For the text-containing cell, return its midpoint in (x, y) coordinate format. 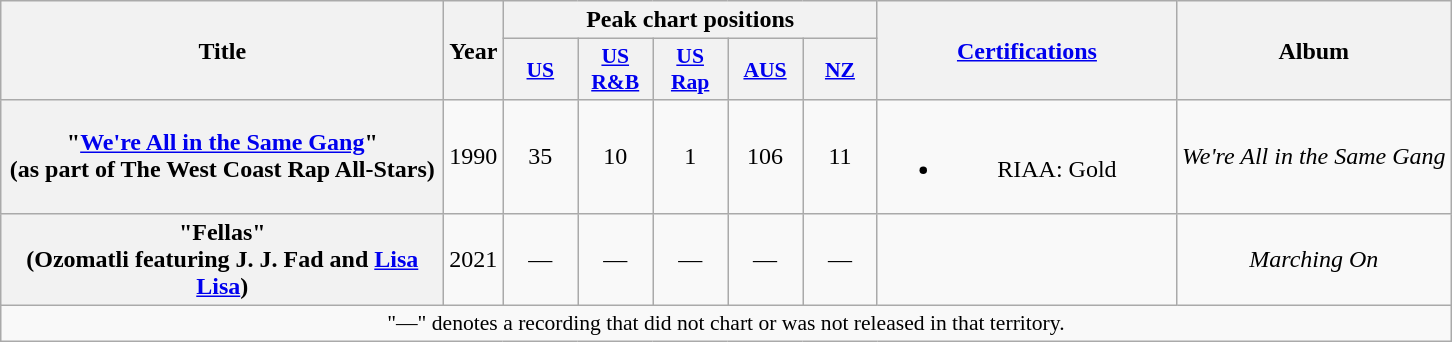
Year (474, 50)
106 (766, 156)
1990 (474, 156)
NZ (840, 70)
2021 (474, 259)
Certifications (1026, 50)
"—" denotes a recording that did not chart or was not released in that territory. (726, 323)
1 (690, 156)
Marching On (1314, 259)
10 (616, 156)
Peak chart positions (690, 20)
"Fellas"(Ozomatli featuring J. J. Fad and Lisa Lisa) (222, 259)
Title (222, 50)
"We're All in the Same Gang"(as part of The West Coast Rap All-Stars) (222, 156)
35 (540, 156)
US (540, 70)
11 (840, 156)
We're All in the Same Gang (1314, 156)
RIAA: Gold (1026, 156)
US Rap (690, 70)
AUS (766, 70)
US R&B (616, 70)
Album (1314, 50)
